Extract the [x, y] coordinate from the center of the cell holding the provided text.  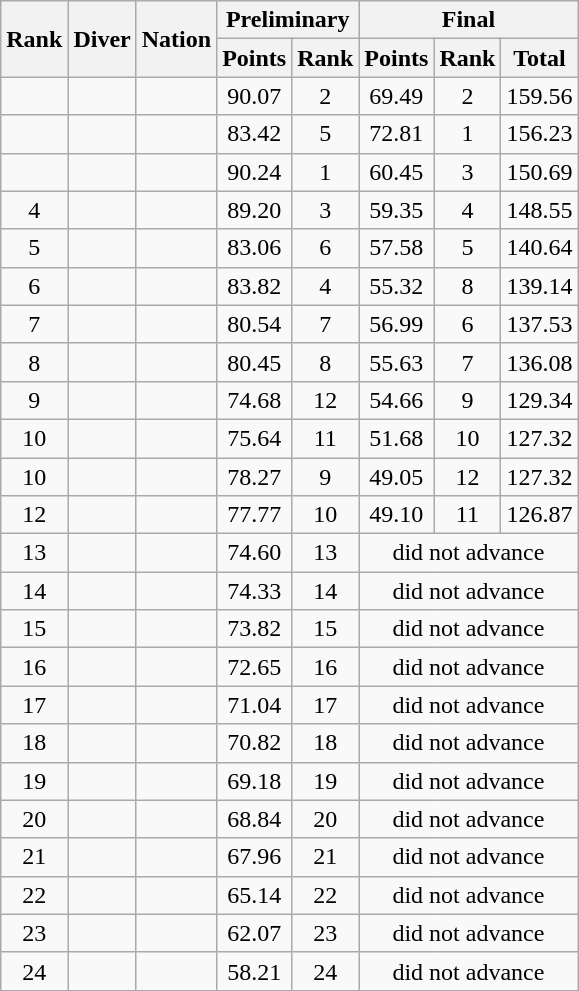
58.21 [254, 971]
140.64 [540, 248]
90.24 [254, 172]
148.55 [540, 210]
78.27 [254, 477]
Diver [102, 39]
70.82 [254, 743]
57.58 [396, 248]
67.96 [254, 857]
69.18 [254, 781]
90.07 [254, 96]
Nation [176, 39]
89.20 [254, 210]
137.53 [540, 324]
129.34 [540, 400]
72.65 [254, 667]
136.08 [540, 362]
83.42 [254, 134]
159.56 [540, 96]
65.14 [254, 895]
54.66 [396, 400]
74.33 [254, 591]
75.64 [254, 438]
56.99 [396, 324]
139.14 [540, 286]
49.05 [396, 477]
74.60 [254, 553]
83.82 [254, 286]
51.68 [396, 438]
62.07 [254, 933]
55.32 [396, 286]
73.82 [254, 629]
Preliminary [288, 20]
126.87 [540, 515]
72.81 [396, 134]
74.68 [254, 400]
55.63 [396, 362]
83.06 [254, 248]
68.84 [254, 819]
150.69 [540, 172]
156.23 [540, 134]
49.10 [396, 515]
80.54 [254, 324]
60.45 [396, 172]
59.35 [396, 210]
69.49 [396, 96]
77.77 [254, 515]
71.04 [254, 705]
Total [540, 58]
Final [468, 20]
80.45 [254, 362]
